Search for the cell housing the specified text and yield its (X, Y) center coordinate. 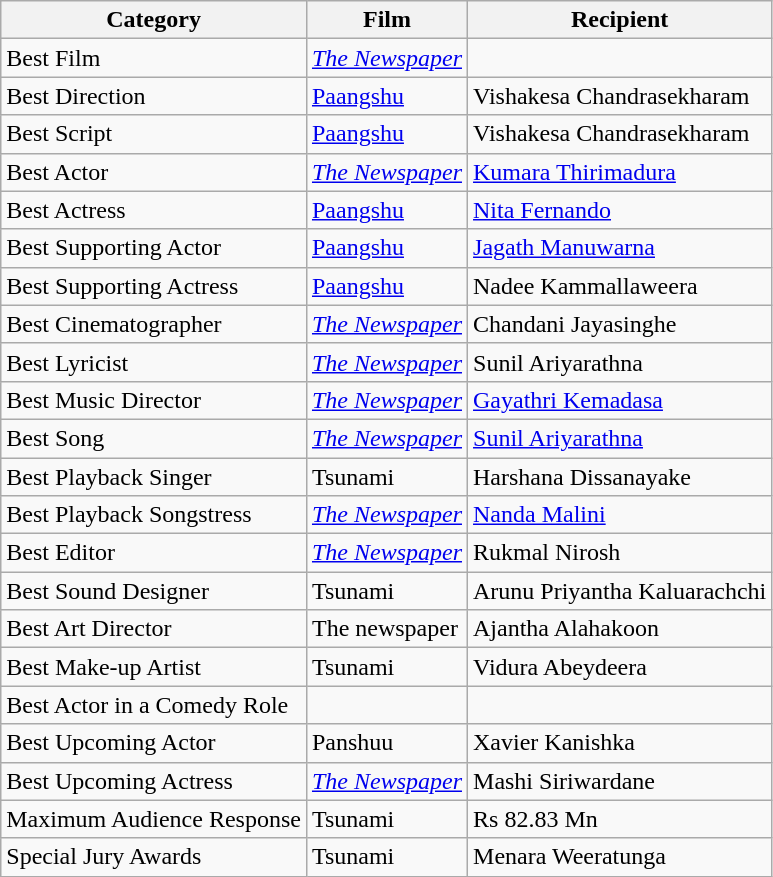
Best Direction (154, 96)
Jagath Manuwarna (620, 248)
Menara Weeratunga (620, 857)
Best Lyricist (154, 362)
Category (154, 20)
Best Upcoming Actress (154, 781)
Best Cinematographer (154, 324)
Best Upcoming Actor (154, 743)
Best Sound Designer (154, 591)
Best Film (154, 58)
The newspaper (386, 629)
Xavier Kanishka (620, 743)
Kumara Thirimadura (620, 172)
Panshuu (386, 743)
Special Jury Awards (154, 857)
Gayathri Kemadasa (620, 400)
Vidura Abeydeera (620, 667)
Arunu Priyantha Kaluarachchi (620, 591)
Rs 82.83 Mn (620, 819)
Best Playback Singer (154, 477)
Nanda Malini (620, 515)
Ajantha Alahakoon (620, 629)
Chandani Jayasinghe (620, 324)
Rukmal Nirosh (620, 553)
Recipient (620, 20)
Best Actor in a Comedy Role (154, 705)
Best Make-up Artist (154, 667)
Mashi Siriwardane (620, 781)
Best Editor (154, 553)
Best Actress (154, 210)
Best Supporting Actress (154, 286)
Maximum Audience Response (154, 819)
Film (386, 20)
Nadee Kammallaweera (620, 286)
Best Actor (154, 172)
Best Playback Songstress (154, 515)
Best Song (154, 438)
Best Script (154, 134)
Nita Fernando (620, 210)
Best Music Director (154, 400)
Best Supporting Actor (154, 248)
Harshana Dissanayake (620, 477)
Best Art Director (154, 629)
